Locate the cell with the specified text and output its (X, Y) center coordinate. 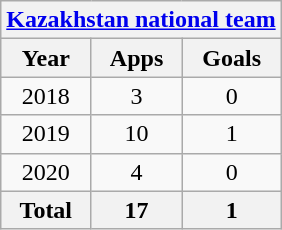
Apps (136, 58)
17 (136, 210)
2018 (46, 96)
2019 (46, 134)
Year (46, 58)
10 (136, 134)
4 (136, 172)
Kazakhstan national team (141, 20)
Total (46, 210)
Goals (232, 58)
2020 (46, 172)
3 (136, 96)
